Pinpoint the cell where the given text exists, returning its (x, y) midpoint coordinate. 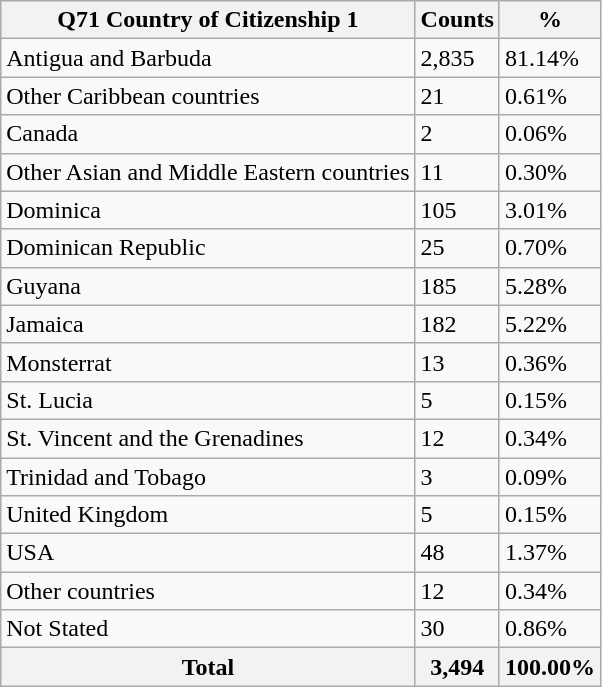
25 (457, 248)
0.61% (550, 96)
0.09% (550, 477)
3.01% (550, 210)
3,494 (457, 667)
0.30% (550, 172)
Other Asian and Middle Eastern countries (208, 172)
Trinidad and Tobago (208, 477)
0.36% (550, 362)
182 (457, 324)
5.28% (550, 286)
105 (457, 210)
Other Caribbean countries (208, 96)
United Kingdom (208, 515)
0.06% (550, 134)
2,835 (457, 58)
USA (208, 553)
2 (457, 134)
0.70% (550, 248)
Dominican Republic (208, 248)
Total (208, 667)
185 (457, 286)
1.37% (550, 553)
5.22% (550, 324)
Jamaica (208, 324)
Guyana (208, 286)
Counts (457, 20)
11 (457, 172)
30 (457, 629)
Monsterrat (208, 362)
81.14% (550, 58)
St. Lucia (208, 400)
100.00% (550, 667)
Other countries (208, 591)
Q71 Country of Citizenship 1 (208, 20)
48 (457, 553)
Canada (208, 134)
Antigua and Barbuda (208, 58)
St. Vincent and the Grenadines (208, 438)
0.86% (550, 629)
Dominica (208, 210)
Not Stated (208, 629)
% (550, 20)
13 (457, 362)
21 (457, 96)
3 (457, 477)
